Detect which cell encompasses the target text, then output its [X, Y] center coordinate. 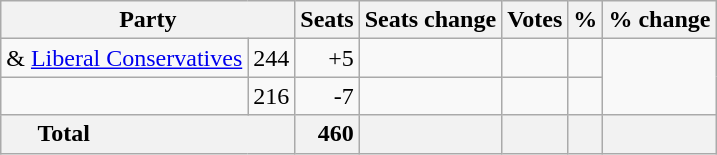
216 [272, 96]
% change [660, 20]
-7 [327, 96]
Seats change [430, 20]
Seats [327, 20]
Votes [535, 20]
% [586, 20]
& Liberal Conservatives [124, 58]
244 [272, 58]
+5 [327, 58]
460 [327, 134]
Party [148, 20]
Total [148, 134]
